Identify which cell holds the provided text, then report its (X, Y) central coordinate. 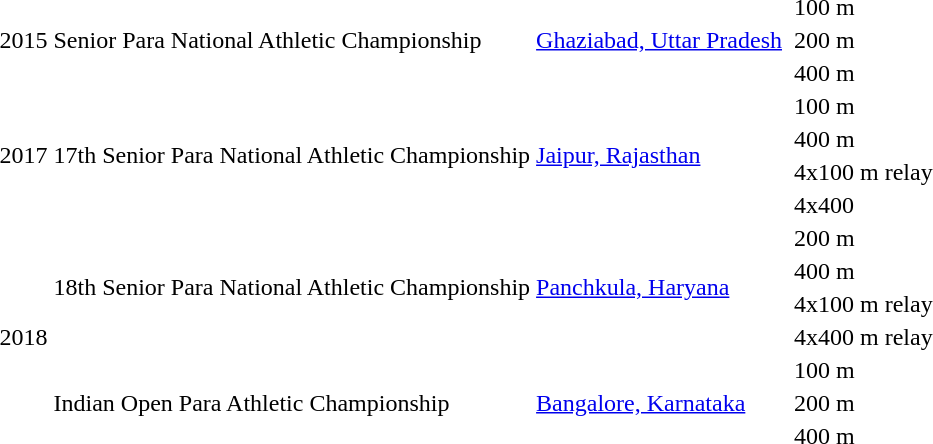
Panchkula, Haryana (660, 288)
Jaipur, Rajasthan (660, 156)
18th Senior Para National Athletic Championship (292, 288)
17th Senior Para National Athletic Championship (292, 156)
